Determine the (x, y) coordinate at the center of the cell enclosing the given text.  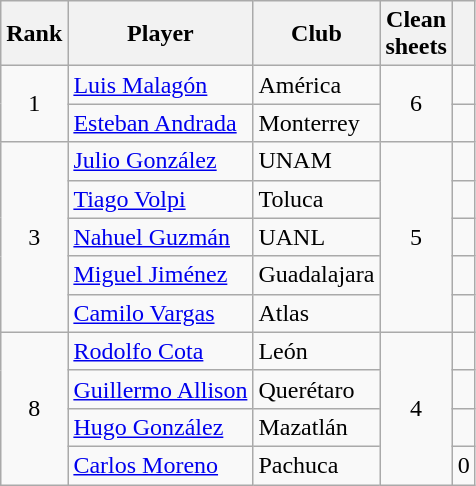
Querétaro (316, 389)
3 (34, 237)
Club (316, 34)
Esteban Andrada (160, 123)
UANL (316, 237)
Miguel Jiménez (160, 275)
6 (416, 104)
Mazatlán (316, 427)
Julio González (160, 161)
Carlos Moreno (160, 465)
8 (34, 408)
Nahuel Guzmán (160, 237)
Rank (34, 34)
América (316, 85)
Luis Malagón (160, 85)
Toluca (316, 199)
León (316, 351)
Tiago Volpi (160, 199)
Pachuca (316, 465)
Camilo Vargas (160, 313)
Monterrey (316, 123)
Guillermo Allison (160, 389)
Cleansheets (416, 34)
5 (416, 237)
Guadalajara (316, 275)
0 (464, 465)
Player (160, 34)
Atlas (316, 313)
4 (416, 408)
UNAM (316, 161)
1 (34, 104)
Rodolfo Cota (160, 351)
Hugo González (160, 427)
